Find where the given text appears and provide that cell's center as (X, Y) coordinate. 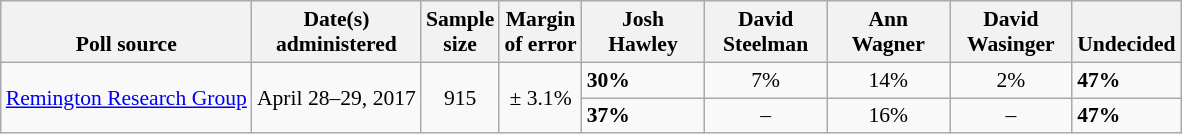
16% (888, 116)
Remington Research Group (126, 98)
Date(s)administered (336, 32)
30% (644, 80)
Undecided (1126, 32)
14% (888, 80)
Samplesize (460, 32)
37% (644, 116)
Marginof error (540, 32)
DavidWasinger (1012, 32)
7% (766, 80)
2% (1012, 80)
April 28–29, 2017 (336, 98)
DavidSteelman (766, 32)
± 3.1% (540, 98)
915 (460, 98)
AnnWagner (888, 32)
Poll source (126, 32)
JoshHawley (644, 32)
